Search for the cell housing the specified text and yield its [X, Y] center coordinate. 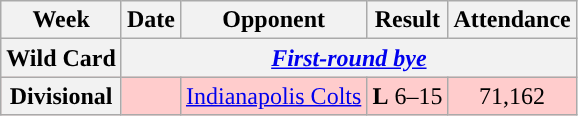
Attendance [512, 20]
Indianapolis Colts [273, 96]
Week [62, 20]
Date [150, 20]
Opponent [273, 20]
Result [408, 20]
L 6–15 [408, 96]
Wild Card [62, 58]
First-round bye [348, 58]
Divisional [62, 96]
71,162 [512, 96]
